Detect which cell encompasses the target text, then output its [x, y] center coordinate. 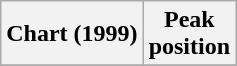
Peakposition [189, 34]
Chart (1999) [72, 34]
